Pinpoint the cell where the given text exists, returning its [x, y] midpoint coordinate. 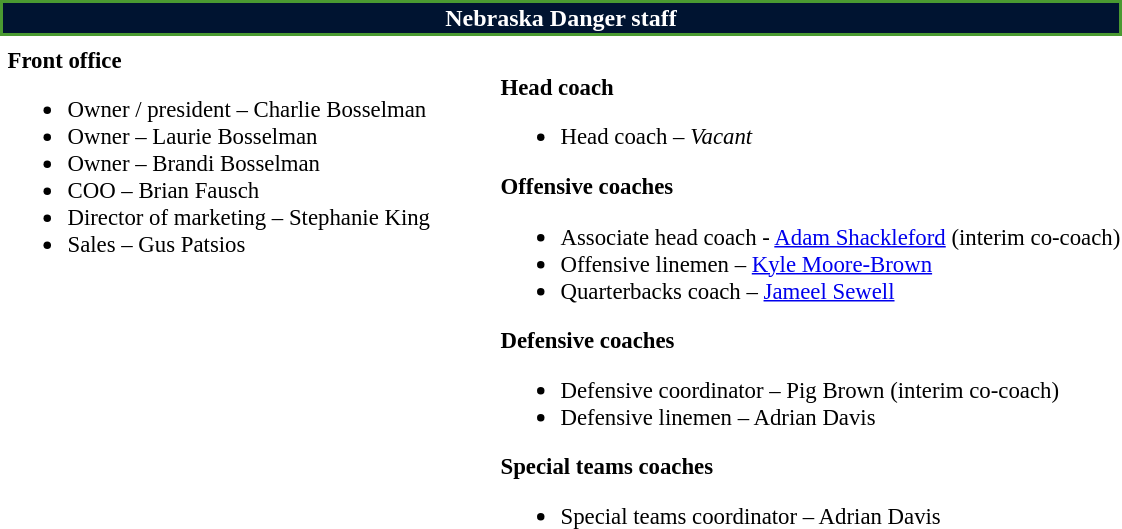
Nebraska Danger staff [561, 18]
